Detect which cell encompasses the target text, then output its (x, y) center coordinate. 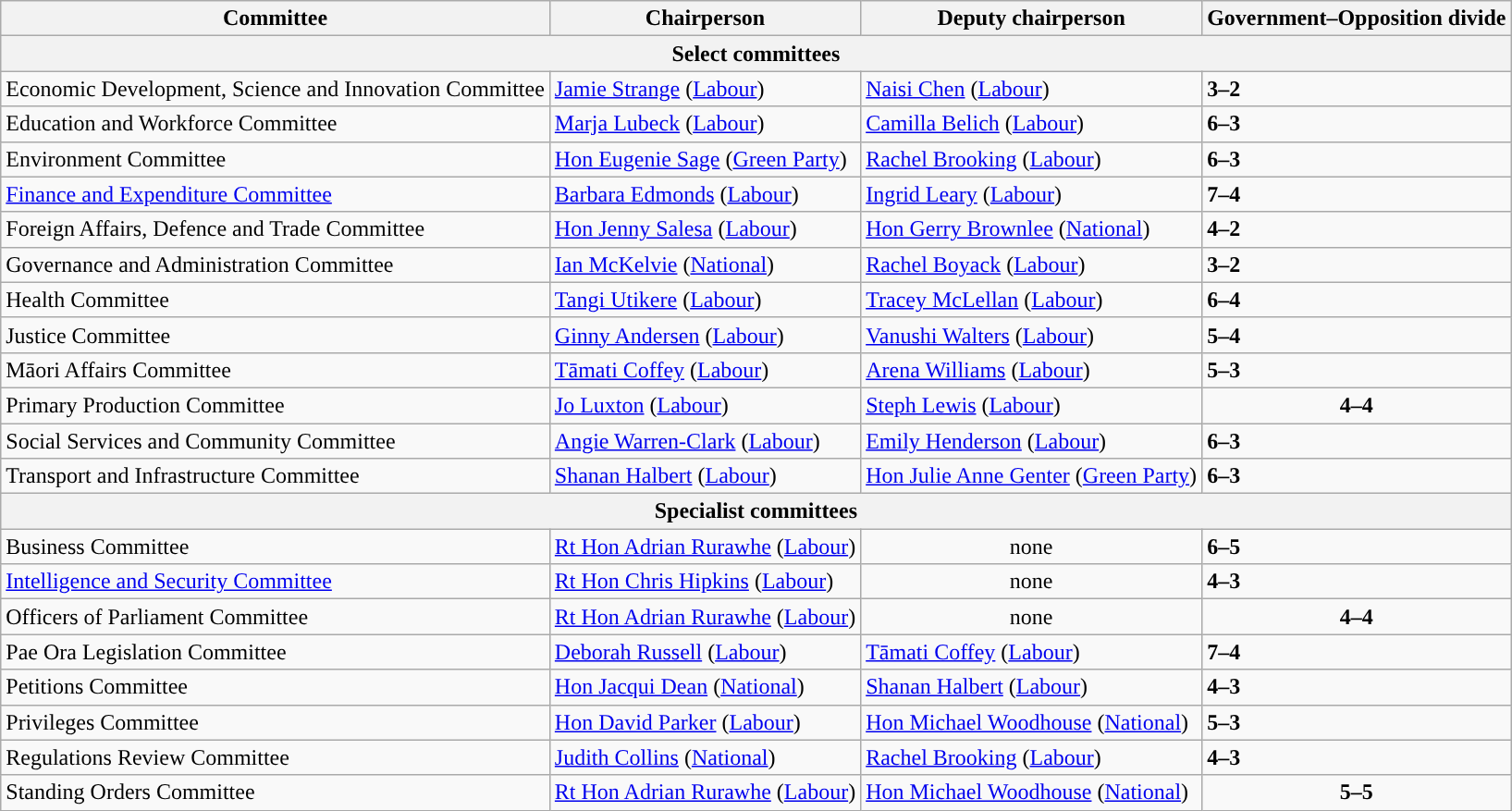
Marja Lubeck (Labour) (705, 124)
Petitions Committee (276, 687)
Privileges Committee (276, 722)
Hon Eugenie Sage (Green Party) (705, 159)
Standing Orders Committee (276, 793)
Chairperson (705, 18)
Transport and Infrastructure Committee (276, 476)
4–2 (1357, 229)
Officers of Parliament Committee (276, 617)
Governance and Administration Committee (276, 264)
Vanushi Walters (Labour) (1032, 335)
Environment Committee (276, 159)
Foreign Affairs, Defence and Trade Committee (276, 229)
Deputy chairperson (1032, 18)
Rachel Boyack (Labour) (1032, 264)
Select committees (756, 54)
Camilla Belich (Labour) (1032, 124)
Ginny Andersen (Labour) (705, 335)
Justice Committee (276, 335)
Angie Warren-Clark (Labour) (705, 441)
Government–Opposition divide (1357, 18)
Hon Jacqui Dean (National) (705, 687)
5–4 (1357, 335)
Ian McKelvie (National) (705, 264)
6–4 (1357, 300)
Hon David Parker (Labour) (705, 722)
Emily Henderson (Labour) (1032, 441)
Business Committee (276, 547)
Māori Affairs Committee (276, 370)
Hon Gerry Brownlee (National) (1032, 229)
Ingrid Leary (Labour) (1032, 194)
Committee (276, 18)
Intelligence and Security Committee (276, 582)
Rt Hon Chris Hipkins (Labour) (705, 582)
Arena Williams (Labour) (1032, 370)
Hon Jenny Salesa (Labour) (705, 229)
Primary Production Committee (276, 405)
Hon Julie Anne Genter (Green Party) (1032, 476)
5–5 (1357, 793)
6–5 (1357, 547)
Jamie Strange (Labour) (705, 89)
Pae Ora Legislation Committee (276, 652)
Specialist committees (756, 511)
Tracey McLellan (Labour) (1032, 300)
Jo Luxton (Labour) (705, 405)
Naisi Chen (Labour) (1032, 89)
Tangi Utikere (Labour) (705, 300)
Barbara Edmonds (Labour) (705, 194)
Steph Lewis (Labour) (1032, 405)
Regulations Review Committee (276, 757)
Finance and Expenditure Committee (276, 194)
Deborah Russell (Labour) (705, 652)
Social Services and Community Committee (276, 441)
Judith Collins (National) (705, 757)
Education and Workforce Committee (276, 124)
Economic Development, Science and Innovation Committee (276, 89)
Health Committee (276, 300)
